From the cell containing the given text, extract its center point as [x, y] coordinate. 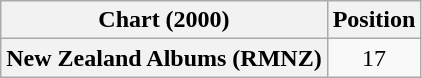
Chart (2000) [164, 20]
New Zealand Albums (RMNZ) [164, 58]
17 [374, 58]
Position [374, 20]
